From the cell containing the given text, extract its center point as (X, Y) coordinate. 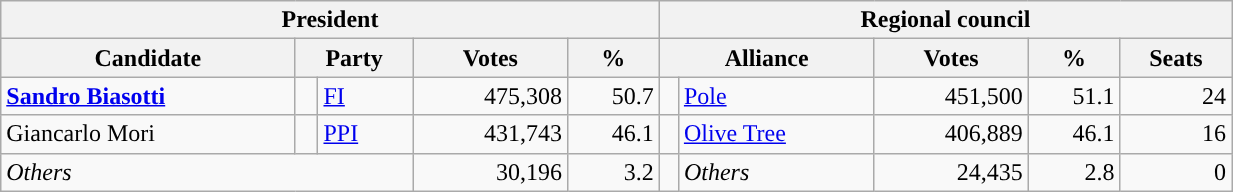
3.2 (613, 172)
Regional council (945, 20)
451,500 (951, 96)
Giancarlo Mori (148, 134)
30,196 (490, 172)
2.8 (1074, 172)
Party (354, 58)
Olive Tree (776, 134)
51.1 (1074, 96)
0 (1176, 172)
FI (366, 96)
Pole (776, 96)
406,889 (951, 134)
50.7 (613, 96)
16 (1176, 134)
Alliance (766, 58)
Candidate (148, 58)
President (330, 20)
24,435 (951, 172)
475,308 (490, 96)
431,743 (490, 134)
Sandro Biasotti (148, 96)
Seats (1176, 58)
PPI (366, 134)
24 (1176, 96)
